Identify which cell holds the provided text, then report its (x, y) central coordinate. 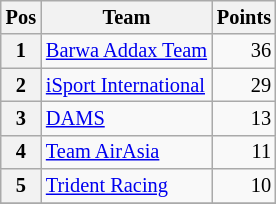
Points (244, 17)
29 (244, 85)
10 (244, 186)
5 (21, 186)
Team (126, 17)
13 (244, 118)
DAMS (126, 118)
11 (244, 152)
4 (21, 152)
Trident Racing (126, 186)
1 (21, 51)
Team AirAsia (126, 152)
Pos (21, 17)
iSport International (126, 85)
Barwa Addax Team (126, 51)
2 (21, 85)
3 (21, 118)
36 (244, 51)
